Pinpoint the cell where the given text exists, returning its [x, y] midpoint coordinate. 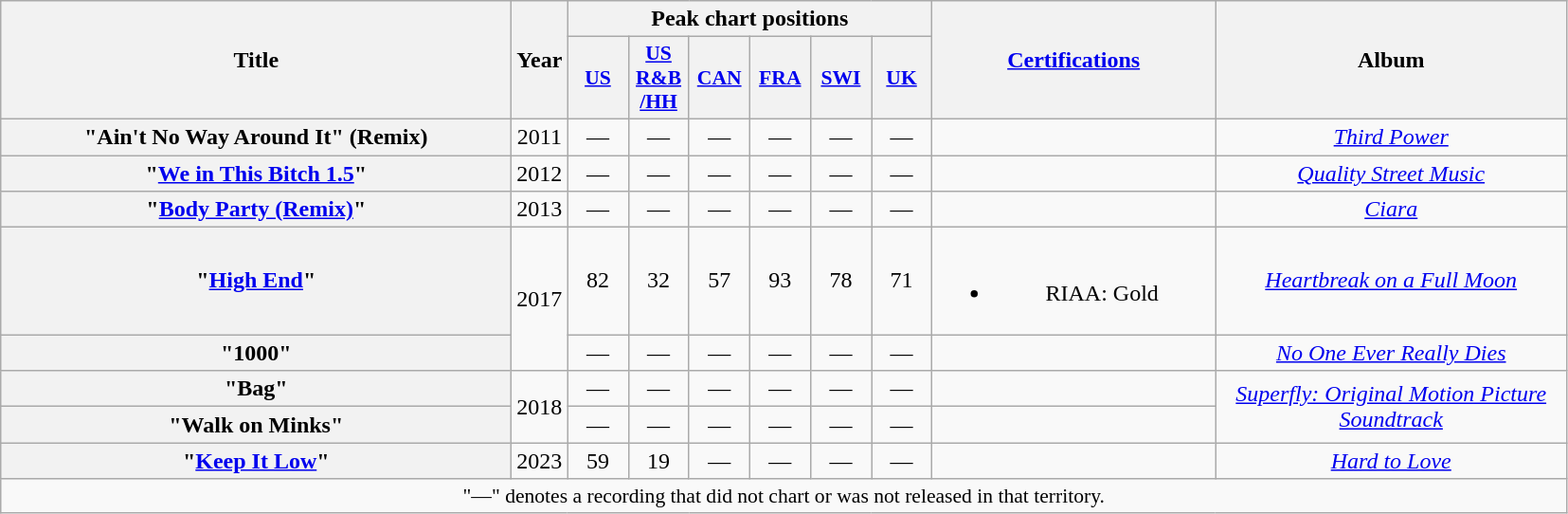
"Ain't No Way Around It" (Remix) [256, 137]
Certifications [1074, 61]
"Keep It Low" [256, 461]
"Walk on Minks" [256, 425]
CAN [719, 78]
Superfly: Original Motion Picture Soundtrack [1391, 407]
Quality Street Music [1391, 174]
Album [1391, 61]
Hard to Love [1391, 461]
"High End" [256, 281]
FRA [780, 78]
Year [540, 61]
"Body Party (Remix)" [256, 210]
"1000" [256, 353]
Ciara [1391, 210]
Third Power [1391, 137]
No One Ever Really Dies [1391, 353]
78 [840, 281]
2012 [540, 174]
59 [598, 461]
2013 [540, 210]
2018 [540, 407]
"Bag" [256, 389]
2023 [540, 461]
Title [256, 61]
2011 [540, 137]
UK [902, 78]
Peak chart positions [750, 19]
71 [902, 281]
Heartbreak on a Full Moon [1391, 281]
82 [598, 281]
57 [719, 281]
"—" denotes a recording that did not chart or was not released in that territory. [784, 496]
US [598, 78]
2017 [540, 300]
32 [658, 281]
SWI [840, 78]
93 [780, 281]
RIAA: Gold [1074, 281]
USR&B/HH [658, 78]
19 [658, 461]
"We in This Bitch 1.5" [256, 174]
